Identify which cell holds the provided text, then report its (X, Y) central coordinate. 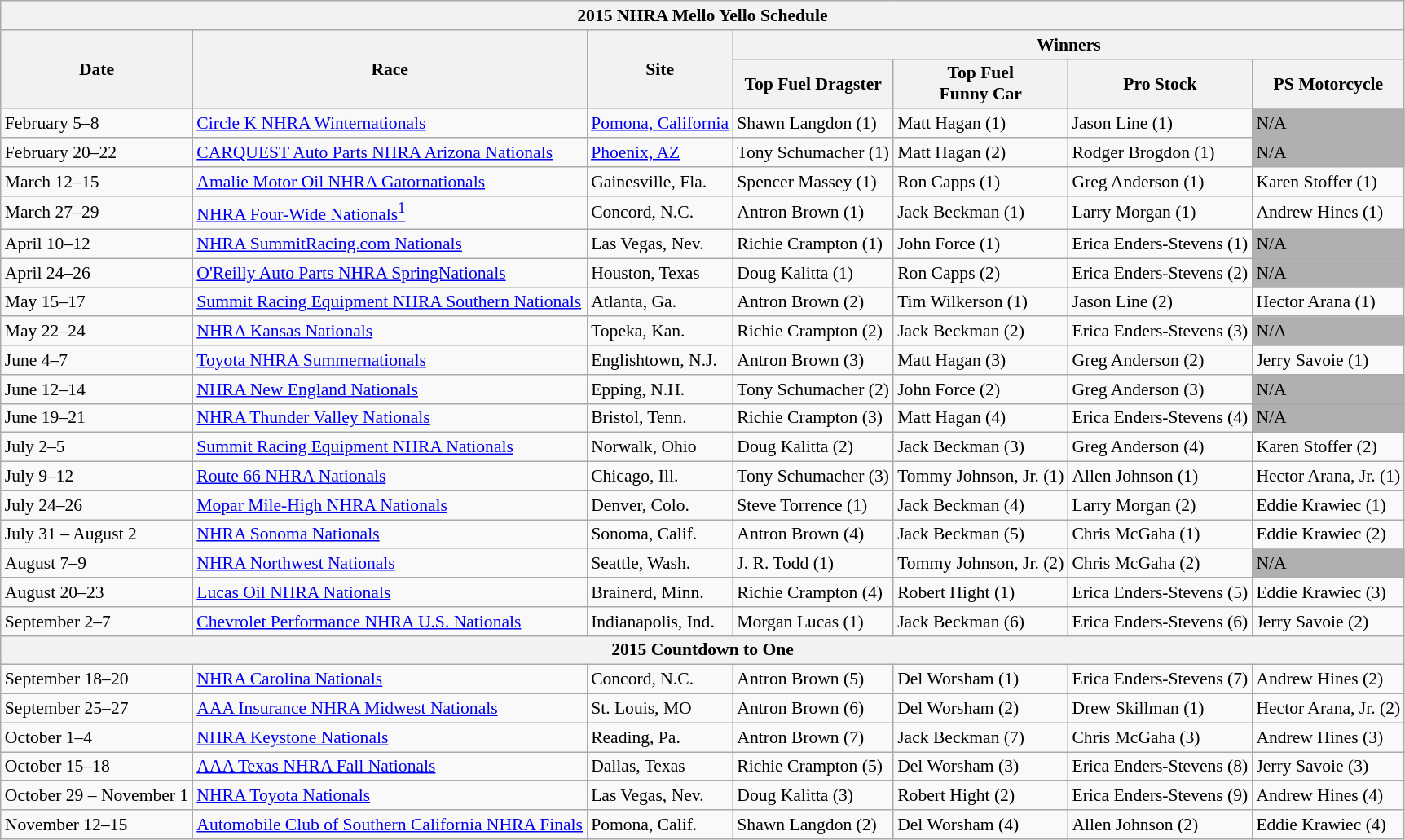
AAA Texas NHRA Fall Nationals (390, 767)
Del Worsham (2) (980, 709)
Chevrolet Performance NHRA U.S. Nationals (390, 622)
July 24–26 (97, 505)
Rodger Brogdon (1) (1160, 152)
Jack Beckman (7) (980, 737)
John Force (2) (980, 389)
Karen Stoffer (1) (1328, 182)
NHRA Keystone Nationals (390, 737)
Summit Racing Equipment NHRA Southern Nationals (390, 302)
Erica Enders-Stevens (7) (1160, 679)
Pomona, California (660, 124)
July 31 – August 2 (97, 534)
O'Reilly Auto Parts NHRA SpringNationals (390, 273)
May 15–17 (97, 302)
Phoenix, AZ (660, 152)
Race (390, 70)
Antron Brown (5) (813, 679)
Antron Brown (2) (813, 302)
John Force (1) (980, 244)
Erica Enders-Stevens (2) (1160, 273)
2015 Countdown to One (702, 650)
CARQUEST Auto Parts NHRA Arizona Nationals (390, 152)
Doug Kalitta (2) (813, 447)
Tony Schumacher (2) (813, 389)
April 24–26 (97, 273)
Jerry Savoie (2) (1328, 622)
Date (97, 70)
Antron Brown (4) (813, 534)
Erica Enders-Stevens (5) (1160, 592)
Chris McGaha (2) (1160, 564)
Eddie Krawiec (4) (1328, 825)
NHRA SummitRacing.com Nationals (390, 244)
Erica Enders-Stevens (4) (1160, 418)
NHRA Sonoma Nationals (390, 534)
Bristol, Tenn. (660, 418)
Jason Line (1) (1160, 124)
Summit Racing Equipment NHRA Nationals (390, 447)
April 10–12 (97, 244)
NHRA Carolina Nationals (390, 679)
Epping, N.H. (660, 389)
Pro Stock (1160, 83)
Ron Capps (2) (980, 273)
Morgan Lucas (1) (813, 622)
July 2–5 (97, 447)
2015 NHRA Mello Yello Schedule (702, 15)
Steve Torrence (1) (813, 505)
Doug Kalitta (3) (813, 796)
NHRA Kansas Nationals (390, 332)
August 7–9 (97, 564)
Chris McGaha (3) (1160, 737)
Site (660, 70)
Tony Schumacher (3) (813, 477)
Amalie Motor Oil NHRA Gatornationals (390, 182)
Richie Crampton (1) (813, 244)
Automobile Club of Southern California NHRA Finals (390, 825)
Greg Anderson (2) (1160, 360)
July 9–12 (97, 477)
Jason Line (2) (1160, 302)
Matt Hagan (2) (980, 152)
Brainerd, Minn. (660, 592)
Tim Wilkerson (1) (980, 302)
Erica Enders-Stevens (6) (1160, 622)
Jerry Savoie (1) (1328, 360)
March 12–15 (97, 182)
Del Worsham (4) (980, 825)
Pomona, Calif. (660, 825)
Eddie Krawiec (2) (1328, 534)
Reading, Pa. (660, 737)
Antron Brown (6) (813, 709)
June 4–7 (97, 360)
October 15–18 (97, 767)
Greg Anderson (4) (1160, 447)
Shawn Langdon (1) (813, 124)
May 22–24 (97, 332)
Jack Beckman (2) (980, 332)
Top FuelFunny Car (980, 83)
Larry Morgan (2) (1160, 505)
Allen Johnson (2) (1160, 825)
Indianapolis, Ind. (660, 622)
Eddie Krawiec (3) (1328, 592)
June 12–14 (97, 389)
Matt Hagan (3) (980, 360)
Greg Anderson (3) (1160, 389)
Lucas Oil NHRA Nationals (390, 592)
November 12–15 (97, 825)
Larry Morgan (1) (1160, 212)
Mopar Mile-High NHRA Nationals (390, 505)
Jack Beckman (4) (980, 505)
Antron Brown (1) (813, 212)
Seattle, Wash. (660, 564)
Shawn Langdon (2) (813, 825)
Greg Anderson (1) (1160, 182)
Eddie Krawiec (1) (1328, 505)
Robert Hight (2) (980, 796)
Andrew Hines (1) (1328, 212)
Robert Hight (1) (980, 592)
NHRA Northwest Nationals (390, 564)
March 27–29 (97, 212)
Erica Enders-Stevens (3) (1160, 332)
Drew Skillman (1) (1160, 709)
Allen Johnson (1) (1160, 477)
Spencer Massey (1) (813, 182)
February 20–22 (97, 152)
NHRA Thunder Valley Nationals (390, 418)
October 29 – November 1 (97, 796)
J. R. Todd (1) (813, 564)
Erica Enders-Stevens (1) (1160, 244)
Hector Arana (1) (1328, 302)
Erica Enders-Stevens (9) (1160, 796)
Richie Crampton (5) (813, 767)
PS Motorcycle (1328, 83)
Toyota NHRA Summernationals (390, 360)
Richie Crampton (3) (813, 418)
NHRA Toyota Nationals (390, 796)
Del Worsham (3) (980, 767)
Jerry Savoie (3) (1328, 767)
Antron Brown (3) (813, 360)
Gainesville, Fla. (660, 182)
Sonoma, Calif. (660, 534)
Tony Schumacher (1) (813, 152)
Winners (1068, 45)
Richie Crampton (4) (813, 592)
Karen Stoffer (2) (1328, 447)
September 25–27 (97, 709)
Top Fuel Dragster (813, 83)
August 20–23 (97, 592)
Atlanta, Ga. (660, 302)
Jack Beckman (6) (980, 622)
NHRA New England Nationals (390, 389)
Matt Hagan (4) (980, 418)
St. Louis, MO (660, 709)
Norwalk, Ohio (660, 447)
Doug Kalitta (1) (813, 273)
Andrew Hines (3) (1328, 737)
Antron Brown (7) (813, 737)
Chicago, Ill. (660, 477)
Jack Beckman (1) (980, 212)
Englishtown, N.J. (660, 360)
February 5–8 (97, 124)
June 19–21 (97, 418)
Dallas, Texas (660, 767)
Andrew Hines (4) (1328, 796)
Matt Hagan (1) (980, 124)
Tommy Johnson, Jr. (1) (980, 477)
Ron Capps (1) (980, 182)
NHRA Four-Wide Nationals1 (390, 212)
Erica Enders-Stevens (8) (1160, 767)
Jack Beckman (5) (980, 534)
Houston, Texas (660, 273)
Jack Beckman (3) (980, 447)
September 2–7 (97, 622)
Circle K NHRA Winternationals (390, 124)
AAA Insurance NHRA Midwest Nationals (390, 709)
Denver, Colo. (660, 505)
September 18–20 (97, 679)
Hector Arana, Jr. (2) (1328, 709)
October 1–4 (97, 737)
Hector Arana, Jr. (1) (1328, 477)
Chris McGaha (1) (1160, 534)
Tommy Johnson, Jr. (2) (980, 564)
Andrew Hines (2) (1328, 679)
Del Worsham (1) (980, 679)
Route 66 NHRA Nationals (390, 477)
Topeka, Kan. (660, 332)
Richie Crampton (2) (813, 332)
